Capture the cell that displays the provided text and extract its (x, y) central coordinate. 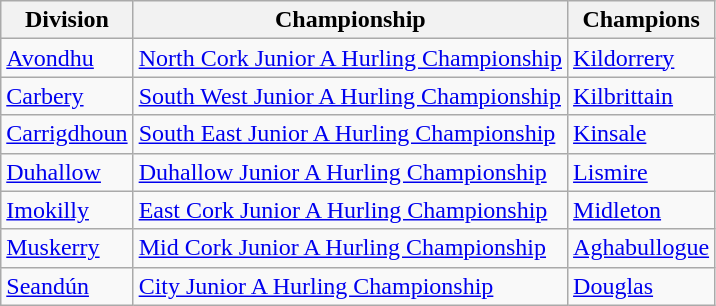
Imokilly (67, 210)
Seandún (67, 286)
City Junior A Hurling Championship (350, 286)
South East Junior A Hurling Championship (350, 134)
North Cork Junior A Hurling Championship (350, 58)
Kildorrery (642, 58)
Carbery (67, 96)
Mid Cork Junior A Hurling Championship (350, 248)
South West Junior A Hurling Championship (350, 96)
East Cork Junior A Hurling Championship (350, 210)
Division (67, 20)
Midleton (642, 210)
Championship (350, 20)
Douglas (642, 286)
Muskerry (67, 248)
Kilbrittain (642, 96)
Duhallow Junior A Hurling Championship (350, 172)
Champions (642, 20)
Duhallow (67, 172)
Avondhu (67, 58)
Carrigdhoun (67, 134)
Aghabullogue (642, 248)
Lismire (642, 172)
Kinsale (642, 134)
